Capture the cell that displays the provided text and extract its (X, Y) central coordinate. 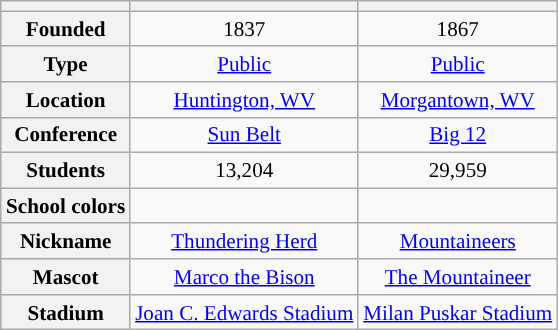
Stadium (66, 312)
Location (66, 100)
Conference (66, 134)
1837 (244, 28)
29,959 (458, 170)
The Mountaineer (458, 276)
Nickname (66, 240)
Morgantown, WV (458, 100)
Big 12 (458, 134)
School colors (66, 206)
Thundering Herd (244, 240)
Type (66, 64)
Marco the Bison (244, 276)
Mountaineers (458, 240)
Founded (66, 28)
Joan C. Edwards Stadium (244, 312)
Milan Puskar Stadium (458, 312)
1867 (458, 28)
Sun Belt (244, 134)
Mascot (66, 276)
Huntington, WV (244, 100)
Students (66, 170)
13,204 (244, 170)
